Find where the given text appears and provide that cell's center as (X, Y) coordinate. 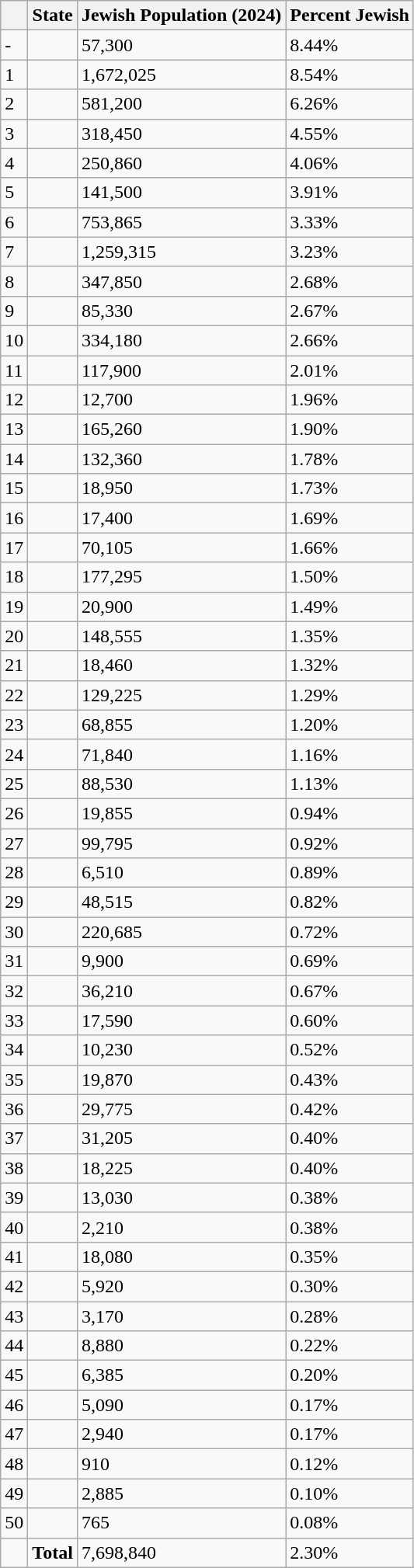
6 (14, 222)
Total (53, 1552)
910 (181, 1464)
22 (14, 695)
2,210 (181, 1227)
42 (14, 1286)
2 (14, 104)
27 (14, 843)
41 (14, 1257)
1.32% (350, 666)
0.72% (350, 932)
0.22% (350, 1346)
15 (14, 488)
- (14, 45)
1.78% (350, 459)
26 (14, 813)
57,300 (181, 45)
4.06% (350, 163)
99,795 (181, 843)
2.01% (350, 370)
2.66% (350, 340)
50 (14, 1523)
19,870 (181, 1080)
1.50% (350, 577)
31,205 (181, 1139)
13 (14, 429)
19,855 (181, 813)
11 (14, 370)
5 (14, 193)
117,900 (181, 370)
47 (14, 1434)
0.35% (350, 1257)
141,500 (181, 193)
347,850 (181, 281)
0.10% (350, 1493)
38 (14, 1168)
0.69% (350, 961)
132,360 (181, 459)
36,210 (181, 991)
40 (14, 1227)
36 (14, 1109)
4 (14, 163)
334,180 (181, 340)
17,400 (181, 518)
0.20% (350, 1375)
220,685 (181, 932)
0.42% (350, 1109)
7 (14, 252)
37 (14, 1139)
2.67% (350, 311)
35 (14, 1080)
9 (14, 311)
24 (14, 754)
45 (14, 1375)
5,920 (181, 1286)
1.90% (350, 429)
14 (14, 459)
1.13% (350, 784)
581,200 (181, 104)
0.60% (350, 1020)
30 (14, 932)
88,530 (181, 784)
48,515 (181, 902)
0.28% (350, 1316)
1,259,315 (181, 252)
18,950 (181, 488)
0.82% (350, 902)
46 (14, 1405)
1.69% (350, 518)
20 (14, 636)
0.94% (350, 813)
23 (14, 725)
0.52% (350, 1050)
Jewish Population (2024) (181, 16)
8.54% (350, 75)
20,900 (181, 607)
2.30% (350, 1552)
0.89% (350, 873)
0.08% (350, 1523)
129,225 (181, 695)
3,170 (181, 1316)
8,880 (181, 1346)
85,330 (181, 311)
49 (14, 1493)
43 (14, 1316)
7,698,840 (181, 1552)
31 (14, 961)
33 (14, 1020)
1.35% (350, 636)
State (53, 16)
21 (14, 666)
10,230 (181, 1050)
6,385 (181, 1375)
13,030 (181, 1198)
18 (14, 577)
1 (14, 75)
2,885 (181, 1493)
19 (14, 607)
8.44% (350, 45)
10 (14, 340)
2,940 (181, 1434)
29 (14, 902)
29,775 (181, 1109)
8 (14, 281)
18,080 (181, 1257)
12,700 (181, 400)
48 (14, 1464)
32 (14, 991)
1.16% (350, 754)
9,900 (181, 961)
3.33% (350, 222)
4.55% (350, 134)
17,590 (181, 1020)
5,090 (181, 1405)
3 (14, 134)
250,860 (181, 163)
2.68% (350, 281)
6,510 (181, 873)
44 (14, 1346)
148,555 (181, 636)
71,840 (181, 754)
0.92% (350, 843)
1.29% (350, 695)
18,225 (181, 1168)
0.12% (350, 1464)
18,460 (181, 666)
25 (14, 784)
17 (14, 548)
765 (181, 1523)
34 (14, 1050)
6.26% (350, 104)
318,450 (181, 134)
177,295 (181, 577)
16 (14, 518)
3.23% (350, 252)
1,672,025 (181, 75)
68,855 (181, 725)
1.49% (350, 607)
1.96% (350, 400)
39 (14, 1198)
1.73% (350, 488)
70,105 (181, 548)
165,260 (181, 429)
1.20% (350, 725)
3.91% (350, 193)
0.43% (350, 1080)
0.67% (350, 991)
1.66% (350, 548)
Percent Jewish (350, 16)
0.30% (350, 1286)
753,865 (181, 222)
28 (14, 873)
12 (14, 400)
